Pinpoint the cell where the given text exists, returning its [X, Y] midpoint coordinate. 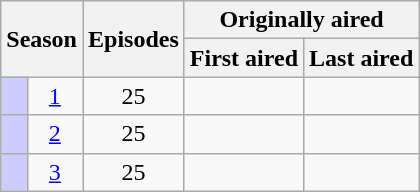
2 [54, 134]
1 [54, 96]
Last aired [362, 58]
3 [54, 172]
Episodes [133, 39]
First aired [244, 58]
Season [42, 39]
Originally aired [302, 20]
